Capture the cell that displays the provided text and extract its (x, y) central coordinate. 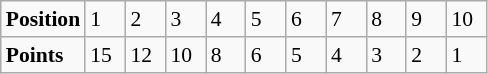
Position (43, 19)
12 (145, 55)
7 (346, 19)
15 (105, 55)
Points (43, 55)
9 (426, 19)
